Pinpoint the cell where the given text exists, returning its (x, y) midpoint coordinate. 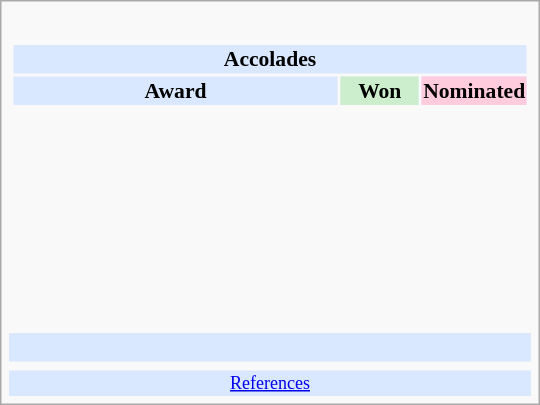
Accolades (270, 59)
Award (175, 90)
Won (380, 90)
References (270, 383)
Nominated (474, 90)
Accolades Award Won Nominated (270, 172)
